Locate the cell with the specified text and output its (x, y) center coordinate. 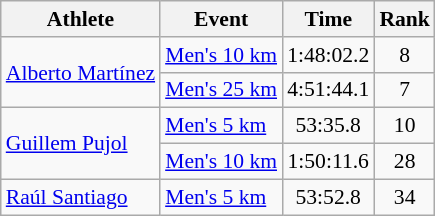
Alberto Martínez (80, 72)
53:52.8 (328, 197)
Athlete (80, 19)
53:35.8 (328, 126)
1:50:11.6 (328, 162)
Guillem Pujol (80, 144)
4:51:44.1 (328, 90)
28 (404, 162)
8 (404, 55)
Men's 25 km (221, 90)
34 (404, 197)
Raúl Santiago (80, 197)
Event (221, 19)
10 (404, 126)
1:48:02.2 (328, 55)
Time (328, 19)
7 (404, 90)
Rank (404, 19)
